Find where the given text appears and provide that cell's center as (x, y) coordinate. 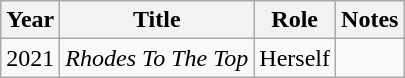
Rhodes To The Top (157, 58)
Herself (295, 58)
Role (295, 20)
2021 (30, 58)
Title (157, 20)
Notes (370, 20)
Year (30, 20)
